For the text-containing cell, return its midpoint in [X, Y] coordinate format. 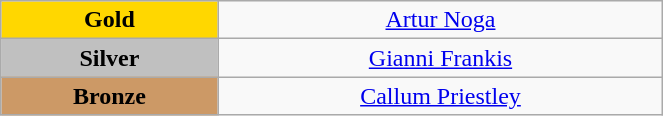
Gianni Frankis [440, 58]
Gold [110, 20]
Silver [110, 58]
Artur Noga [440, 20]
Bronze [110, 96]
Callum Priestley [440, 96]
